Detect which cell encompasses the target text, then output its [x, y] center coordinate. 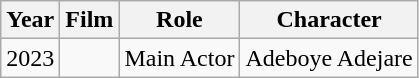
Film [90, 20]
Adeboye Adejare [329, 58]
Role [180, 20]
2023 [30, 58]
Character [329, 20]
Main Actor [180, 58]
Year [30, 20]
